Return the (x, y) coordinate for the center point of the cell that contains the specified text.  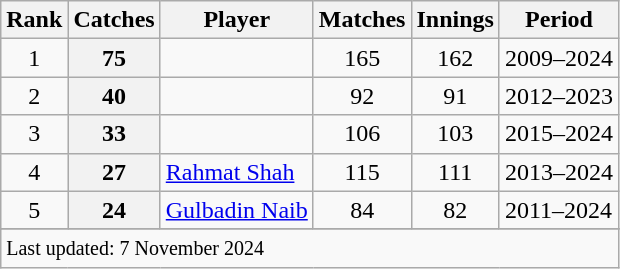
2015–2024 (558, 134)
165 (362, 58)
3 (34, 134)
115 (362, 172)
2012–2023 (558, 96)
Innings (455, 20)
33 (114, 134)
2009–2024 (558, 58)
2013–2024 (558, 172)
1 (34, 58)
4 (34, 172)
Catches (114, 20)
75 (114, 58)
111 (455, 172)
2 (34, 96)
2011–2024 (558, 210)
Matches (362, 20)
24 (114, 210)
82 (455, 210)
103 (455, 134)
106 (362, 134)
Last updated: 7 November 2024 (310, 248)
Rahmat Shah (236, 172)
5 (34, 210)
162 (455, 58)
Gulbadin Naib (236, 210)
40 (114, 96)
Player (236, 20)
27 (114, 172)
Period (558, 20)
Rank (34, 20)
84 (362, 210)
91 (455, 96)
92 (362, 96)
